Search for the cell housing the specified text and yield its [x, y] center coordinate. 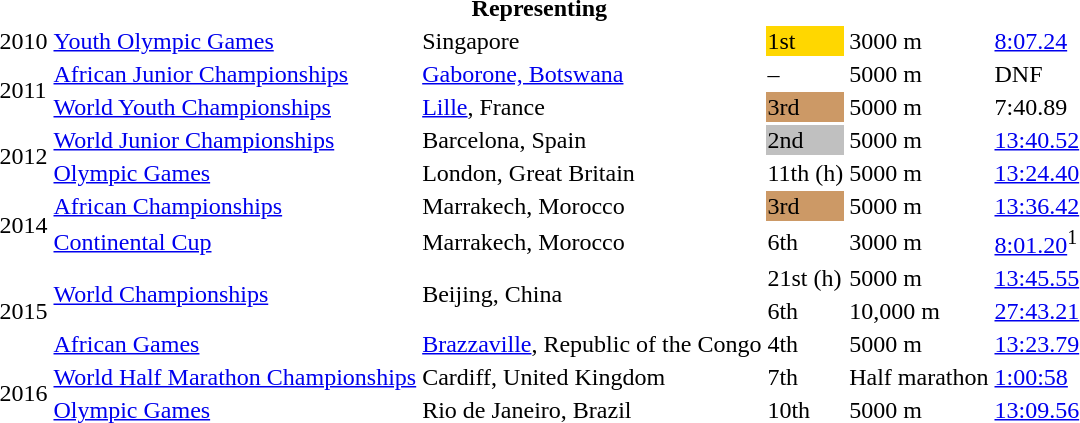
London, Great Britain [592, 173]
African Championships [235, 206]
World Championships [235, 294]
Barcelona, Spain [592, 140]
Lille, France [592, 107]
Half marathon [919, 377]
World Half Marathon Championships [235, 377]
21st (h) [806, 278]
World Youth Championships [235, 107]
Cardiff, United Kingdom [592, 377]
Brazzaville, Republic of the Congo [592, 344]
– [806, 74]
Olympic Games [235, 173]
1st [806, 41]
4th [806, 344]
11th (h) [806, 173]
Beijing, China [592, 294]
7th [806, 377]
Gaborone, Botswana [592, 74]
2nd [806, 140]
African Junior Championships [235, 74]
African Games [235, 344]
Continental Cup [235, 242]
Youth Olympic Games [235, 41]
10,000 m [919, 311]
Singapore [592, 41]
World Junior Championships [235, 140]
